Return [X, Y] of the center of cell containing provided text 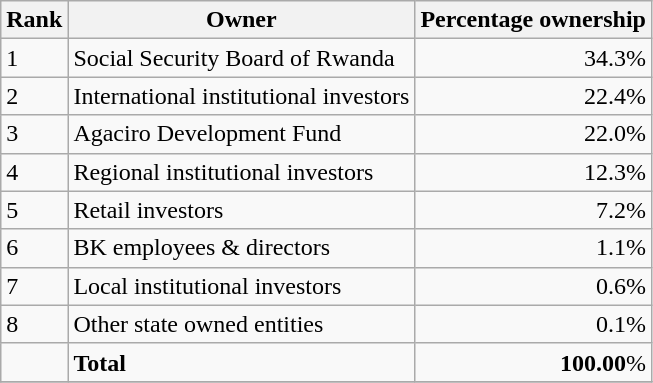
7 [34, 286]
8 [34, 324]
BK employees & directors [242, 248]
Agaciro Development Fund [242, 134]
Owner [242, 20]
1.1% [534, 248]
2 [34, 96]
Rank [34, 20]
Percentage ownership [534, 20]
5 [34, 210]
Regional institutional investors [242, 172]
0.1% [534, 324]
22.4% [534, 96]
Retail investors [242, 210]
22.0% [534, 134]
0.6% [534, 286]
International institutional investors [242, 96]
7.2% [534, 210]
3 [34, 134]
Other state owned entities [242, 324]
12.3% [534, 172]
1 [34, 58]
100.00% [534, 362]
Total [242, 362]
6 [34, 248]
Local institutional investors [242, 286]
Social Security Board of Rwanda [242, 58]
34.3% [534, 58]
4 [34, 172]
